Return the (x, y) coordinate for the center point of the cell that contains the specified text.  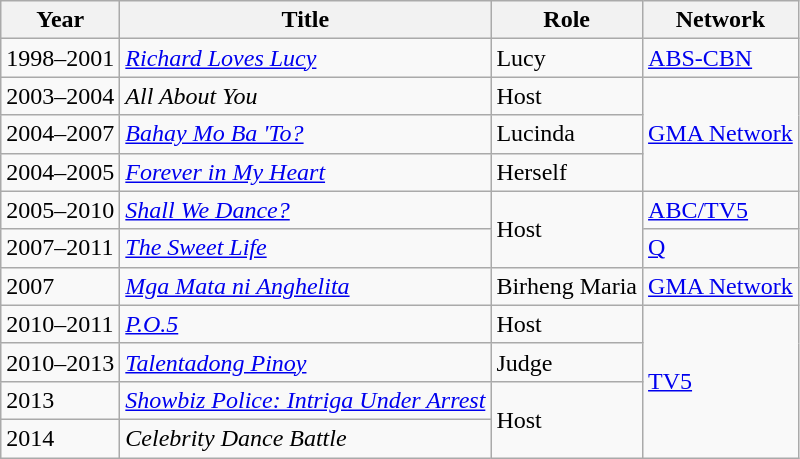
Judge (567, 362)
Richard Loves Lucy (306, 58)
All About You (306, 96)
2013 (60, 400)
2004–2005 (60, 172)
Forever in My Heart (306, 172)
Herself (567, 172)
Bahay Mo Ba 'To? (306, 134)
Q (721, 248)
1998–2001 (60, 58)
TV5 (721, 381)
Network (721, 20)
P.O.5 (306, 324)
Birheng Maria (567, 286)
2003–2004 (60, 96)
Showbiz Police: Intriga Under Arrest (306, 400)
2014 (60, 438)
Title (306, 20)
Lucy (567, 58)
Lucinda (567, 134)
2010–2011 (60, 324)
2007 (60, 286)
2007–2011 (60, 248)
2004–2007 (60, 134)
The Sweet Life (306, 248)
Year (60, 20)
Shall We Dance? (306, 210)
Mga Mata ni Anghelita (306, 286)
ABS-CBN (721, 58)
Role (567, 20)
ABC/TV5 (721, 210)
Celebrity Dance Battle (306, 438)
2005–2010 (60, 210)
Talentadong Pinoy (306, 362)
2010–2013 (60, 362)
